Capture the cell that displays the provided text and extract its (x, y) central coordinate. 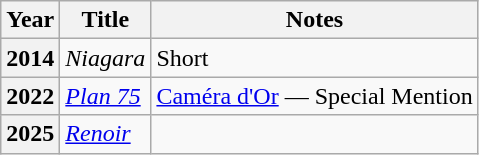
Short (314, 58)
Title (106, 20)
Notes (314, 20)
2022 (30, 96)
Year (30, 20)
Plan 75 (106, 96)
Niagara (106, 58)
Renoir (106, 134)
2014 (30, 58)
Caméra d'Or — Special Mention (314, 96)
2025 (30, 134)
